Locate the cell with the specified text and output its [x, y] center coordinate. 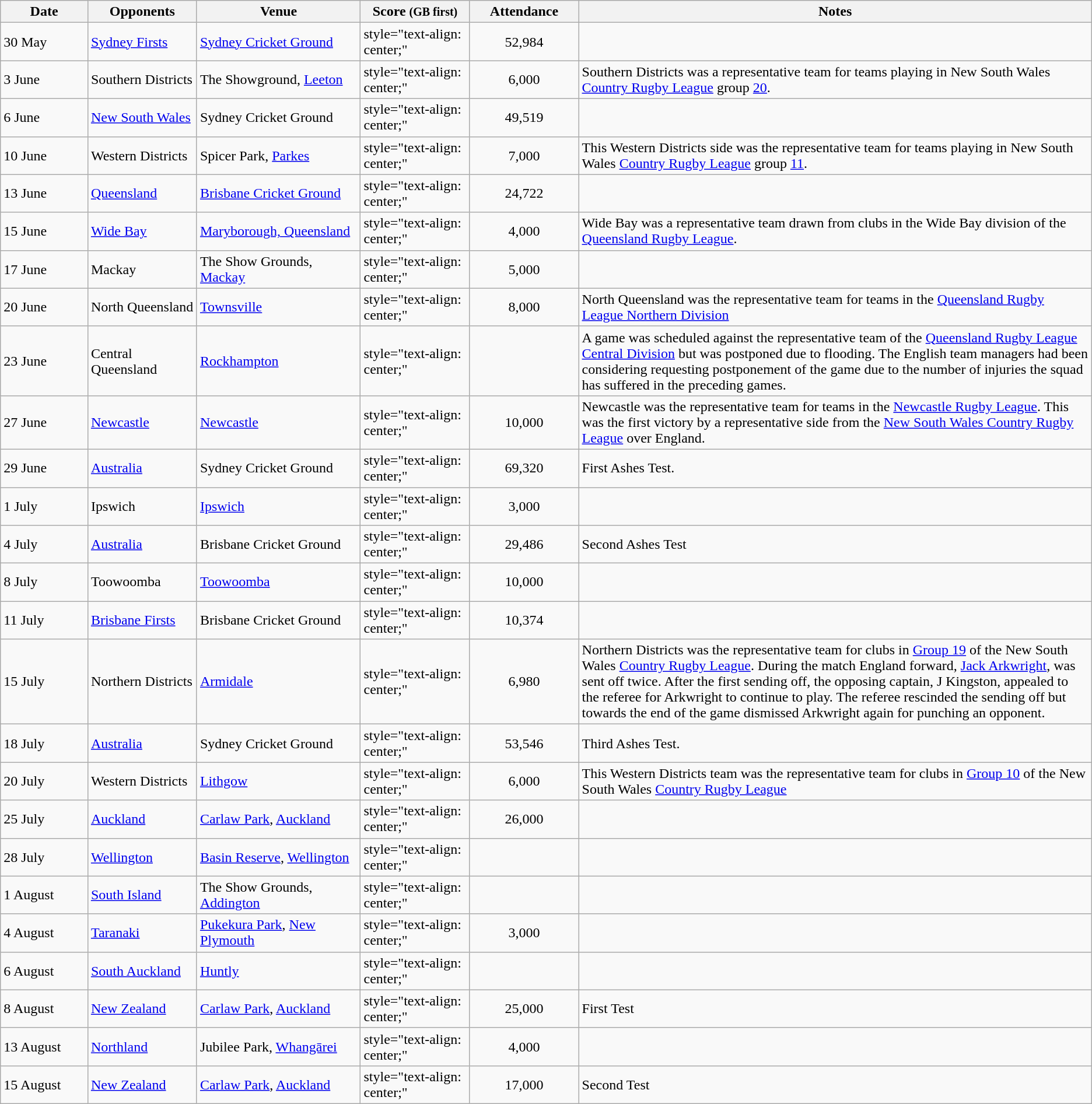
Southern Districts was a representative team for teams playing in New South Wales Country Rugby League group 20. [835, 79]
Date [44, 12]
Notes [835, 12]
15 June [44, 231]
20 July [44, 781]
North Queensland was the representative team for teams in the Queensland Rugby League Northern Division [835, 307]
13 June [44, 194]
First Test [835, 1009]
Townsville [279, 307]
Wide Bay [142, 231]
The Show Grounds, Addington [279, 895]
8 August [44, 1009]
The Show Grounds, Mackay [279, 269]
10 June [44, 155]
Basin Reserve, Wellington [279, 857]
South Auckland [142, 970]
Northland [142, 1046]
15 August [44, 1085]
8 July [44, 582]
27 June [44, 422]
Wide Bay was a representative team drawn from clubs in the Wide Bay division of the Queensland Rugby League. [835, 231]
Sydney Firsts [142, 42]
Rockhampton [279, 360]
Northern Districts [142, 682]
Spicer Park, Parkes [279, 155]
Pukekura Park, New Plymouth [279, 933]
25 July [44, 819]
This Western Districts team was the representative team for clubs in Group 10 of the New South Wales Country Rugby League [835, 781]
Opponents [142, 12]
4 August [44, 933]
17 June [44, 269]
First Ashes Test. [835, 468]
Lithgow [279, 781]
Armidale [279, 682]
Central Queensland [142, 360]
10,374 [524, 621]
3 June [44, 79]
1 August [44, 895]
Third Ashes Test. [835, 743]
South Island [142, 895]
6 August [44, 970]
Queensland [142, 194]
49,519 [524, 118]
This Western Districts side was the representative team for teams playing in New South Wales Country Rugby League group 11. [835, 155]
5,000 [524, 269]
52,984 [524, 42]
Auckland [142, 819]
69,320 [524, 468]
Second Ashes Test [835, 545]
Brisbane Firsts [142, 621]
6 June [44, 118]
24,722 [524, 194]
Second Test [835, 1085]
13 August [44, 1046]
8,000 [524, 307]
53,546 [524, 743]
18 July [44, 743]
Huntly [279, 970]
Attendance [524, 12]
1 July [44, 506]
Venue [279, 12]
North Queensland [142, 307]
Maryborough, Queensland [279, 231]
4 July [44, 545]
The Showground, Leeton [279, 79]
30 May [44, 42]
Wellington [142, 857]
7,000 [524, 155]
Mackay [142, 269]
Southern Districts [142, 79]
17,000 [524, 1085]
Score (GB first) [415, 12]
26,000 [524, 819]
28 July [44, 857]
23 June [44, 360]
Taranaki [142, 933]
20 June [44, 307]
25,000 [524, 1009]
15 July [44, 682]
29 June [44, 468]
New South Wales [142, 118]
29,486 [524, 545]
11 July [44, 621]
6,980 [524, 682]
Jubilee Park, Whangārei [279, 1046]
